Pinpoint the cell where the given text exists, returning its (x, y) midpoint coordinate. 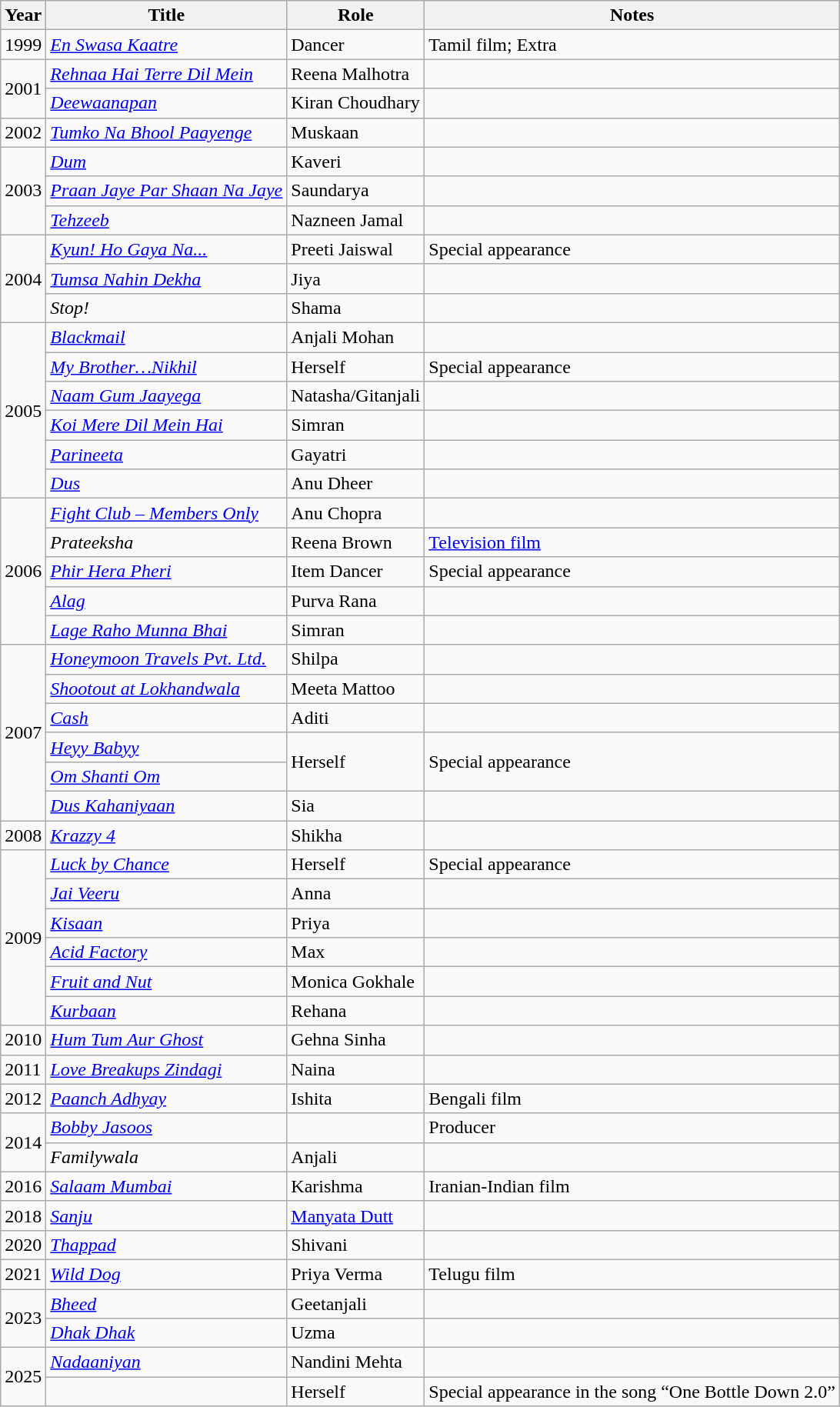
Aditi (355, 718)
Reena Malhotra (355, 74)
Television film (632, 542)
Nandini Mehta (355, 1362)
2002 (23, 132)
Monica Gokhale (355, 982)
Anjali (355, 1157)
Jai Veeru (166, 894)
2018 (23, 1215)
Kyun! Ho Gaya Na... (166, 249)
Anu Dheer (355, 484)
Role (355, 15)
2020 (23, 1245)
Wild Dog (166, 1274)
Notes (632, 15)
Anu Chopra (355, 513)
Preeti Jaiswal (355, 249)
Telugu film (632, 1274)
2012 (23, 1099)
2010 (23, 1040)
Shilpa (355, 659)
Praan Jaye Par Shaan Na Jaye (166, 191)
Shivani (355, 1245)
Ishita (355, 1099)
Fight Club – Members Only (166, 513)
Gayatri (355, 455)
Tamil film; Extra (632, 45)
Anjali Mohan (355, 337)
2009 (23, 938)
Kiran Choudhary (355, 103)
Iranian-Indian film (632, 1186)
Rehnaa Hai Terre Dil Mein (166, 74)
2003 (23, 191)
Sanju (166, 1215)
Love Breakups Zindagi (166, 1069)
2014 (23, 1142)
Tumsa Nahin Dekha (166, 278)
Phir Hera Pheri (166, 572)
Shama (355, 308)
Deewaanapan (166, 103)
Parineeta (166, 455)
Nazneen Jamal (355, 220)
Uzma (355, 1333)
Reena Brown (355, 542)
Cash (166, 718)
Bobby Jasoos (166, 1128)
Fruit and Nut (166, 982)
Kisaan (166, 923)
Karishma (355, 1186)
Priya (355, 923)
2004 (23, 278)
Muskaan (355, 132)
2001 (23, 88)
Jiya (355, 278)
2008 (23, 835)
Prateeksha (166, 542)
Lage Raho Munna Bhai (166, 630)
My Brother…Nikhil (166, 367)
Salaam Mumbai (166, 1186)
Familywala (166, 1157)
Anna (355, 894)
Rehana (355, 1011)
2011 (23, 1069)
Shootout at Lokhandwala (166, 688)
Shikha (355, 835)
Stop! (166, 308)
Tehzeeb (166, 220)
2021 (23, 1274)
2007 (23, 732)
Dhak Dhak (166, 1333)
Krazzy 4 (166, 835)
Acid Factory (166, 952)
Year (23, 15)
Producer (632, 1128)
Special appearance in the song “One Bottle Down 2.0” (632, 1392)
Dus Kahaniyaan (166, 805)
2023 (23, 1319)
Bheed (166, 1304)
Kurbaan (166, 1011)
Priya Verma (355, 1274)
Natasha/Gitanjali (355, 396)
Nadaaniyan (166, 1362)
2005 (23, 410)
Paanch Adhyay (166, 1099)
2025 (23, 1377)
Thappad (166, 1245)
Dum (166, 162)
Bengali film (632, 1099)
Geetanjali (355, 1304)
Tumko Na Bhool Paayenge (166, 132)
Honeymoon Travels Pvt. Ltd. (166, 659)
Naam Gum Jaayega (166, 396)
Heyy Babyy (166, 747)
Title (166, 15)
Koi Mere Dil Mein Hai (166, 425)
2006 (23, 572)
Meeta Mattoo (355, 688)
Sia (355, 805)
Max (355, 952)
En Swasa Kaatre (166, 45)
Hum Tum Aur Ghost (166, 1040)
Dancer (355, 45)
Gehna Sinha (355, 1040)
Item Dancer (355, 572)
Alag (166, 601)
2016 (23, 1186)
Manyata Dutt (355, 1215)
Om Shanti Om (166, 776)
1999 (23, 45)
Purva Rana (355, 601)
Kaveri (355, 162)
Naina (355, 1069)
Luck by Chance (166, 865)
Dus (166, 484)
Blackmail (166, 337)
Saundarya (355, 191)
